Return (X, Y) of the center of cell containing provided text 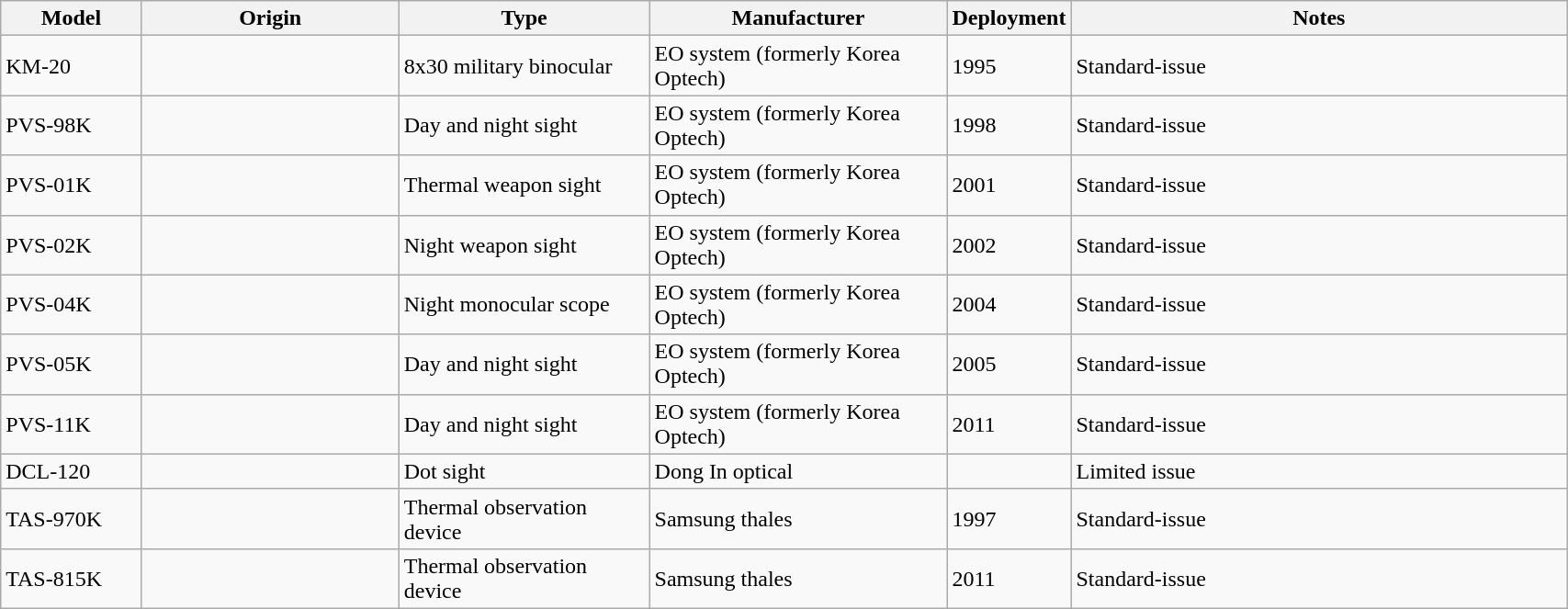
8x30 military binocular (524, 66)
PVS-11K (72, 424)
PVS-04K (72, 305)
2002 (1009, 244)
Night weapon sight (524, 244)
PVS-98K (72, 125)
Night monocular scope (524, 305)
1997 (1009, 518)
PVS-02K (72, 244)
2004 (1009, 305)
Model (72, 18)
Origin (270, 18)
PVS-05K (72, 364)
Dot sight (524, 471)
PVS-01K (72, 186)
Deployment (1009, 18)
TAS-970K (72, 518)
2001 (1009, 186)
Dong In optical (798, 471)
Thermal weapon sight (524, 186)
2005 (1009, 364)
Manufacturer (798, 18)
Notes (1319, 18)
TAS-815K (72, 579)
KM-20 (72, 66)
Type (524, 18)
DCL-120 (72, 471)
1995 (1009, 66)
1998 (1009, 125)
Limited issue (1319, 471)
